For the text-containing cell, return its midpoint in [X, Y] coordinate format. 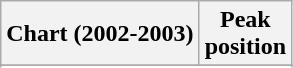
Peakposition [245, 34]
Chart (2002-2003) [100, 34]
